Determine the [X, Y] coordinate at the center of the cell enclosing the given text.  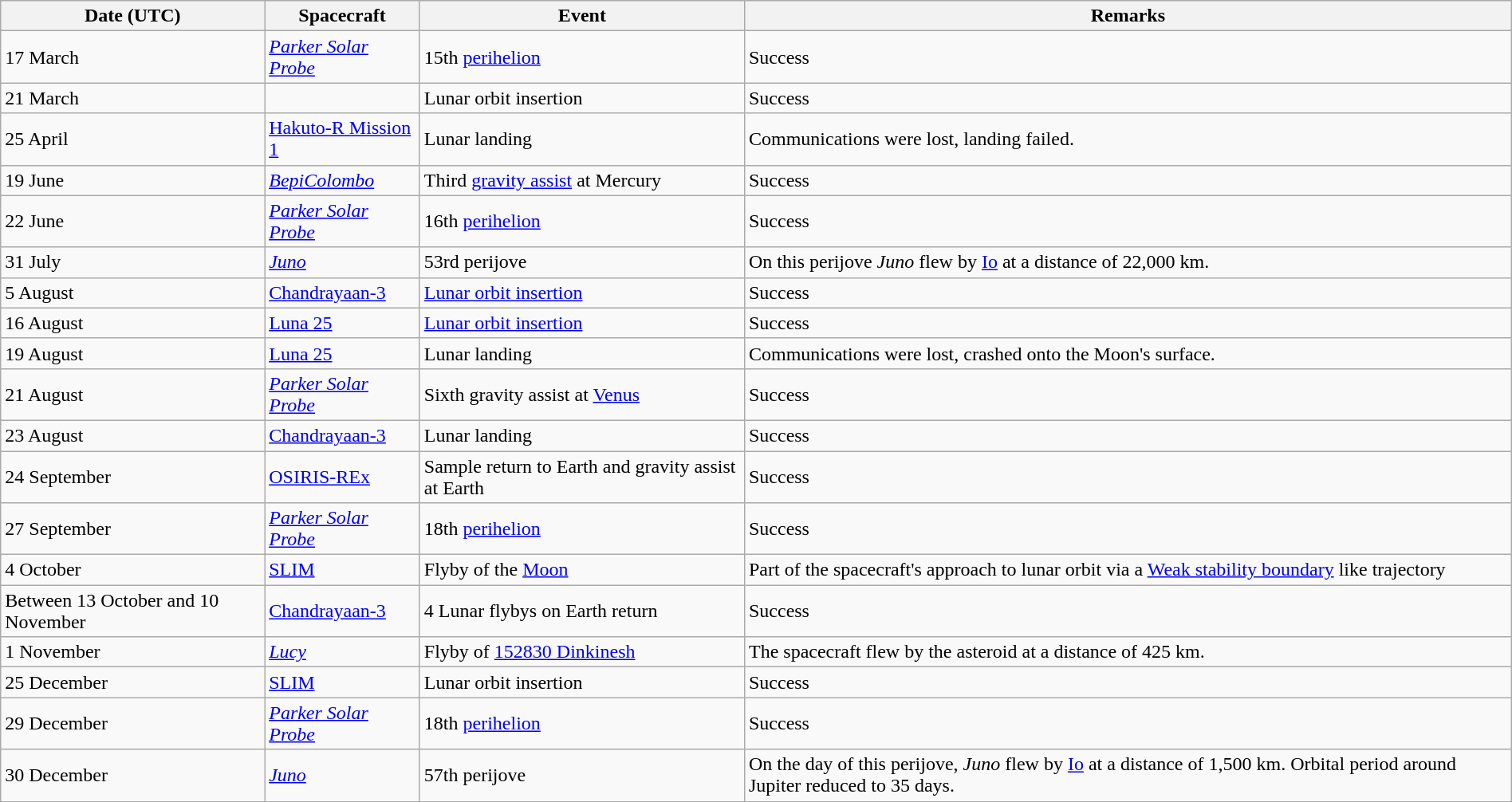
Sixth gravity assist at Venus [582, 394]
19 June [132, 180]
Communications were lost, landing failed. [1128, 139]
Third gravity assist at Mercury [582, 180]
Between 13 October and 10 November [132, 611]
17 March [132, 57]
53rd perijove [582, 262]
22 June [132, 222]
24 September [132, 477]
1 November [132, 652]
23 August [132, 435]
16th perihelion [582, 222]
31 July [132, 262]
Sample return to Earth and gravity assist at Earth [582, 477]
Hakuto-R Mission 1 [343, 139]
27 September [132, 529]
Event [582, 16]
Lucy [343, 652]
25 April [132, 139]
15th perihelion [582, 57]
25 December [132, 682]
Spacecraft [343, 16]
21 August [132, 394]
29 December [132, 724]
57th perijove [582, 775]
5 August [132, 293]
Date (UTC) [132, 16]
OSIRIS-REx [343, 477]
Flyby of the Moon [582, 570]
On the day of this perijove, Juno flew by Io at a distance of 1,500 km. Orbital period around Jupiter reduced to 35 days. [1128, 775]
Remarks [1128, 16]
The spacecraft flew by the asteroid at a distance of 425 km. [1128, 652]
16 August [132, 323]
19 August [132, 353]
Communications were lost, crashed onto the Moon's surface. [1128, 353]
4 October [132, 570]
30 December [132, 775]
On this perijove Juno flew by Io at a distance of 22,000 km. [1128, 262]
4 Lunar flybys on Earth return [582, 611]
BepiColombo [343, 180]
Part of the spacecraft's approach to lunar orbit via a Weak stability boundary like trajectory [1128, 570]
Flyby of 152830 Dinkinesh [582, 652]
21 March [132, 98]
